Find where the given text appears and provide that cell's center as (x, y) coordinate. 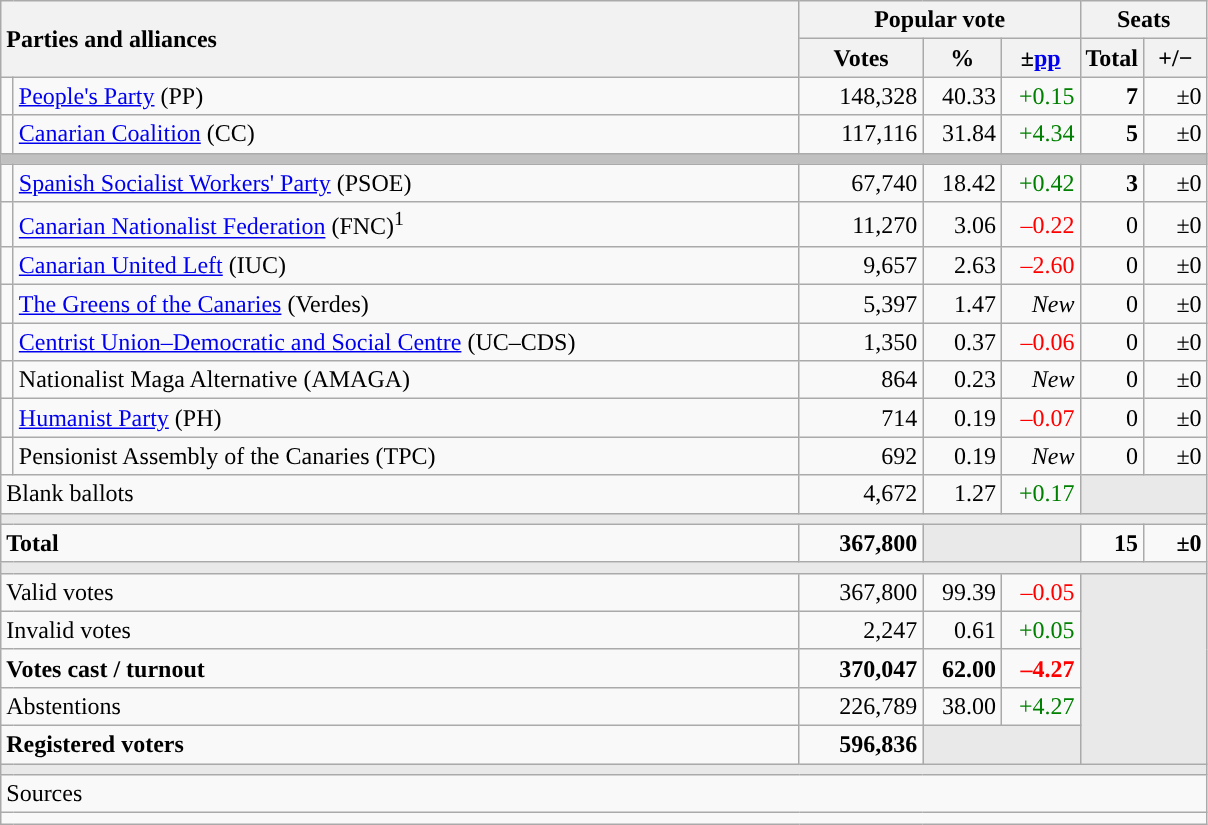
38.00 (962, 706)
5 (1112, 134)
–0.22 (1040, 224)
+0.15 (1040, 96)
117,116 (861, 134)
+0.42 (1040, 183)
Centrist Union–Democratic and Social Centre (UC–CDS) (406, 342)
Canarian Coalition (CC) (406, 134)
Parties and alliances (400, 39)
864 (861, 380)
+0.17 (1040, 494)
62.00 (962, 668)
714 (861, 418)
Votes cast / turnout (400, 668)
0.37 (962, 342)
148,328 (861, 96)
3 (1112, 183)
1.47 (962, 304)
Nationalist Maga Alternative (AMAGA) (406, 380)
–2.60 (1040, 266)
370,047 (861, 668)
67,740 (861, 183)
Valid votes (400, 592)
Blank ballots (400, 494)
±pp (1040, 58)
9,657 (861, 266)
40.33 (962, 96)
Humanist Party (PH) (406, 418)
Seats (1144, 20)
–0.07 (1040, 418)
18.42 (962, 183)
% (962, 58)
–4.27 (1040, 668)
The Greens of the Canaries (Verdes) (406, 304)
11,270 (861, 224)
People's Party (PP) (406, 96)
Registered voters (400, 745)
0.23 (962, 380)
2,247 (861, 630)
99.39 (962, 592)
+0.05 (1040, 630)
2.63 (962, 266)
1,350 (861, 342)
5,397 (861, 304)
–0.05 (1040, 592)
Pensionist Assembly of the Canaries (TPC) (406, 456)
Invalid votes (400, 630)
+/− (1176, 58)
226,789 (861, 706)
31.84 (962, 134)
692 (861, 456)
+4.34 (1040, 134)
Spanish Socialist Workers' Party (PSOE) (406, 183)
–0.06 (1040, 342)
1.27 (962, 494)
Popular vote (940, 20)
Sources (604, 794)
+4.27 (1040, 706)
Abstentions (400, 706)
Votes (861, 58)
7 (1112, 96)
0.61 (962, 630)
596,836 (861, 745)
3.06 (962, 224)
Canarian Nationalist Federation (FNC)1 (406, 224)
Canarian United Left (IUC) (406, 266)
15 (1112, 543)
4,672 (861, 494)
